Search for the cell housing the specified text and yield its [x, y] center coordinate. 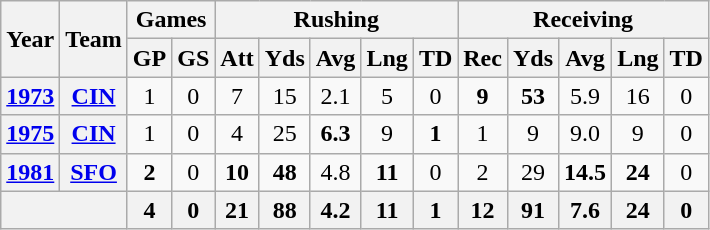
4.8 [336, 172]
Att [237, 58]
Year [30, 39]
5 [387, 96]
12 [483, 210]
Receiving [584, 20]
5.9 [586, 96]
Rushing [336, 20]
10 [237, 172]
7 [237, 96]
Rec [483, 58]
4.2 [336, 210]
9.0 [586, 134]
14.5 [586, 172]
Team [94, 39]
Games [170, 20]
25 [284, 134]
SFO [94, 172]
16 [638, 96]
15 [284, 96]
48 [284, 172]
21 [237, 210]
1975 [30, 134]
7.6 [586, 210]
1981 [30, 172]
88 [284, 210]
1973 [30, 96]
53 [532, 96]
GP [149, 58]
29 [532, 172]
2.1 [336, 96]
91 [532, 210]
GS [194, 58]
6.3 [336, 134]
